Provide the [x, y] coordinate of the cell's center where the given text is located.  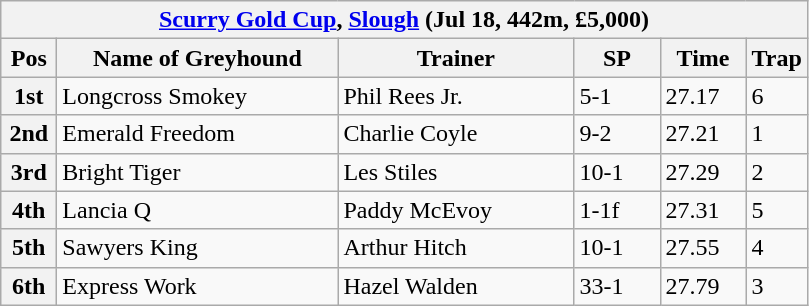
4th [29, 210]
Lancia Q [198, 210]
Trap [776, 58]
Name of Greyhound [198, 58]
27.29 [703, 172]
6 [776, 96]
5th [29, 248]
Hazel Walden [456, 286]
4 [776, 248]
Emerald Freedom [198, 134]
27.55 [703, 248]
Paddy McEvoy [456, 210]
33-1 [617, 286]
2nd [29, 134]
SP [617, 58]
3 [776, 286]
Sawyers King [198, 248]
Trainer [456, 58]
6th [29, 286]
5 [776, 210]
9-2 [617, 134]
Scurry Gold Cup, Slough (Jul 18, 442m, £5,000) [404, 20]
Longcross Smokey [198, 96]
1 [776, 134]
27.21 [703, 134]
5-1 [617, 96]
Les Stiles [456, 172]
3rd [29, 172]
Express Work [198, 286]
Phil Rees Jr. [456, 96]
Time [703, 58]
2 [776, 172]
27.31 [703, 210]
Arthur Hitch [456, 248]
27.79 [703, 286]
1st [29, 96]
Bright Tiger [198, 172]
Charlie Coyle [456, 134]
Pos [29, 58]
27.17 [703, 96]
1-1f [617, 210]
